Capture the cell that displays the provided text and extract its [X, Y] central coordinate. 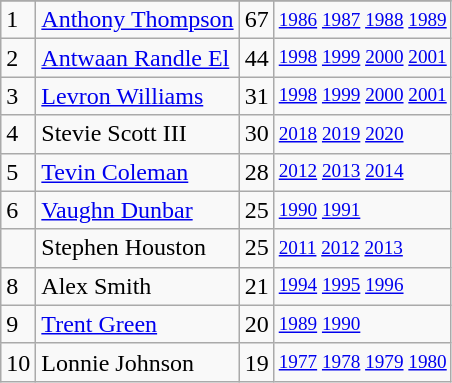
28 [256, 172]
Vaughn Dunbar [138, 210]
1 [18, 20]
Stephen Houston [138, 248]
31 [256, 96]
2018 2019 2020 [362, 134]
1989 1990 [362, 324]
Trent Green [138, 324]
4 [18, 134]
44 [256, 58]
Antwaan Randle El [138, 58]
1977 1978 1979 1980 [362, 362]
20 [256, 324]
6 [18, 210]
30 [256, 134]
1986 1987 1988 1989 [362, 20]
9 [18, 324]
Lonnie Johnson [138, 362]
21 [256, 286]
3 [18, 96]
1990 1991 [362, 210]
67 [256, 20]
2 [18, 58]
2012 2013 2014 [362, 172]
Stevie Scott III [138, 134]
Alex Smith [138, 286]
5 [18, 172]
Levron Williams [138, 96]
19 [256, 362]
Tevin Coleman [138, 172]
2011 2012 2013 [362, 248]
1994 1995 1996 [362, 286]
8 [18, 286]
Anthony Thompson [138, 20]
10 [18, 362]
